Identify which cell holds the provided text, then report its (X, Y) central coordinate. 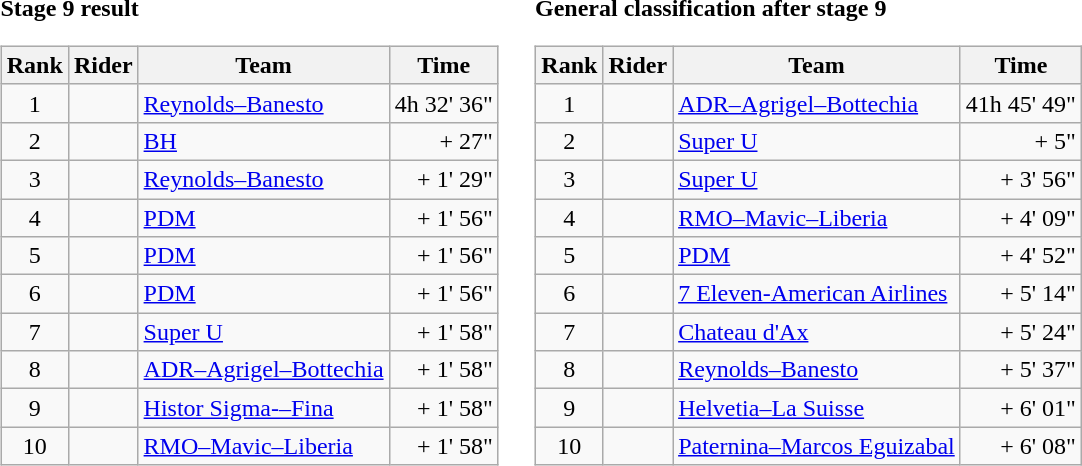
+ 6' 01" (1020, 408)
41h 45' 49" (1020, 103)
BH (264, 141)
Paternina–Marcos Eguizabal (817, 446)
+ 1' 29" (444, 179)
+ 27" (444, 141)
+ 5" (1020, 141)
Helvetia–La Suisse (817, 408)
7 Eleven-American Airlines (817, 294)
Chateau d'Ax (817, 332)
+ 6' 08" (1020, 446)
+ 4' 52" (1020, 256)
+ 5' 14" (1020, 294)
4h 32' 36" (444, 103)
+ 3' 56" (1020, 179)
+ 5' 24" (1020, 332)
+ 5' 37" (1020, 370)
+ 4' 09" (1020, 217)
Histor Sigma-–Fina (264, 408)
